Return the [x, y] coordinate for the center point of the cell that contains the specified text.  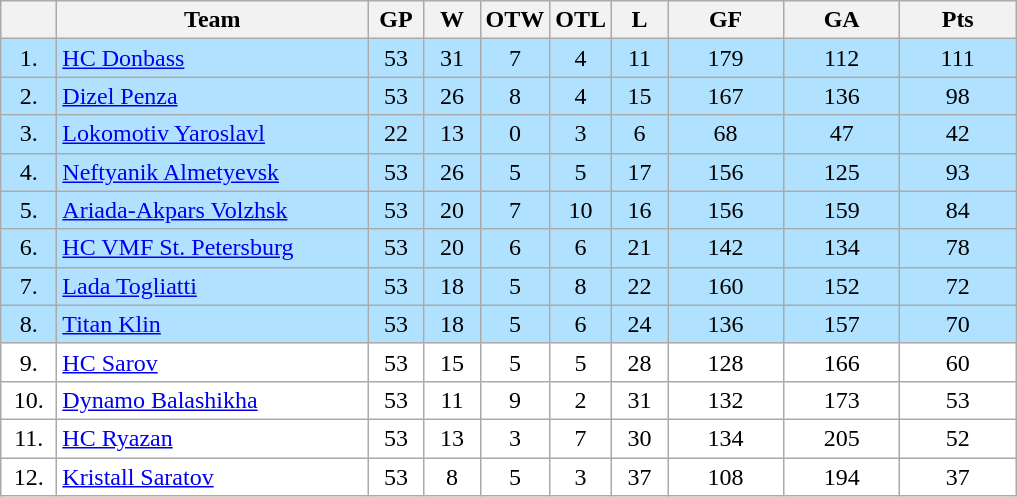
Ariada-Akpars Volzhsk [212, 210]
30 [640, 438]
OTW [515, 20]
112 [842, 58]
132 [726, 400]
16 [640, 210]
70 [958, 324]
173 [842, 400]
HC Ryazan [212, 438]
28 [640, 362]
24 [640, 324]
167 [726, 96]
6. [29, 248]
Titan Klin [212, 324]
10 [581, 210]
152 [842, 286]
GA [842, 20]
68 [726, 134]
157 [842, 324]
12. [29, 477]
W [452, 20]
125 [842, 172]
OTL [581, 20]
111 [958, 58]
160 [726, 286]
HC Sarov [212, 362]
Pts [958, 20]
42 [958, 134]
166 [842, 362]
52 [958, 438]
128 [726, 362]
Team [212, 20]
GP [396, 20]
205 [842, 438]
2 [581, 400]
21 [640, 248]
179 [726, 58]
10. [29, 400]
8. [29, 324]
9 [515, 400]
Neftyanik Almetyevsk [212, 172]
L [640, 20]
194 [842, 477]
78 [958, 248]
Lokomotiv Yaroslavl [212, 134]
11. [29, 438]
0 [515, 134]
HC Donbass [212, 58]
4. [29, 172]
HC VMF St. Petersburg [212, 248]
Dizel Penza [212, 96]
60 [958, 362]
93 [958, 172]
98 [958, 96]
159 [842, 210]
142 [726, 248]
72 [958, 286]
Kristall Saratov [212, 477]
1. [29, 58]
108 [726, 477]
3. [29, 134]
17 [640, 172]
5. [29, 210]
Dynamo Balashikha [212, 400]
GF [726, 20]
2. [29, 96]
84 [958, 210]
47 [842, 134]
7. [29, 286]
9. [29, 362]
Lada Togliatti [212, 286]
